Return (X, Y) of the center of cell containing provided text 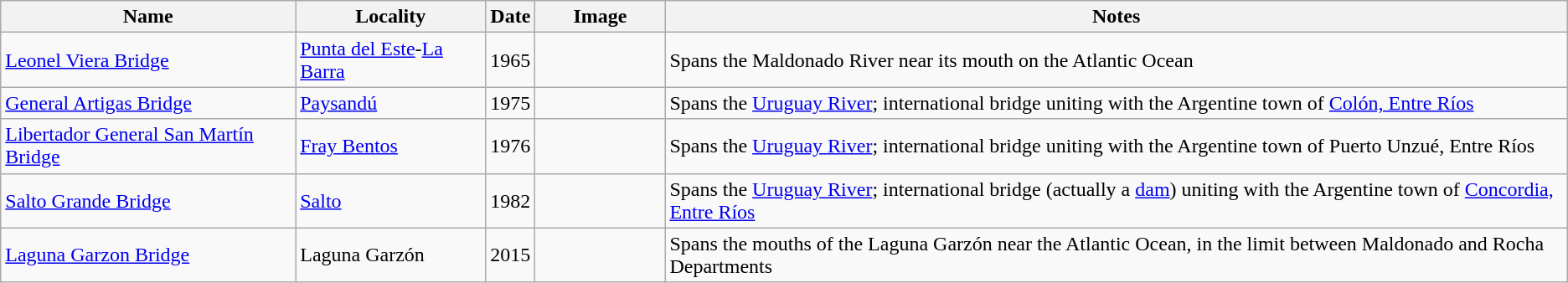
1982 (511, 201)
2015 (511, 255)
1975 (511, 103)
Paysandú (390, 103)
Salto (390, 201)
Salto Grande Bridge (148, 201)
Name (148, 17)
Fray Bentos (390, 146)
Laguna Garzon Bridge (148, 255)
1965 (511, 60)
Date (511, 17)
General Artigas Bridge (148, 103)
Punta del Este-La Barra (390, 60)
Libertador General San Martín Bridge (148, 146)
Laguna Garzón (390, 255)
Spans the Uruguay River; international bridge uniting with the Argentine town of Puerto Unzué, Entre Ríos (1116, 146)
Spans the Maldonado River near its mouth on the Atlantic Ocean (1116, 60)
Spans the Uruguay River; international bridge (actually a dam) uniting with the Argentine town of Concordia, Entre Ríos (1116, 201)
Leonel Viera Bridge (148, 60)
Locality (390, 17)
Notes (1116, 17)
Spans the Uruguay River; international bridge uniting with the Argentine town of Colón, Entre Ríos (1116, 103)
1976 (511, 146)
Spans the mouths of the Laguna Garzón near the Atlantic Ocean, in the limit between Maldonado and Rocha Departments (1116, 255)
Image (600, 17)
